Provide the [X, Y] coordinate of the cell's center where the given text is located.  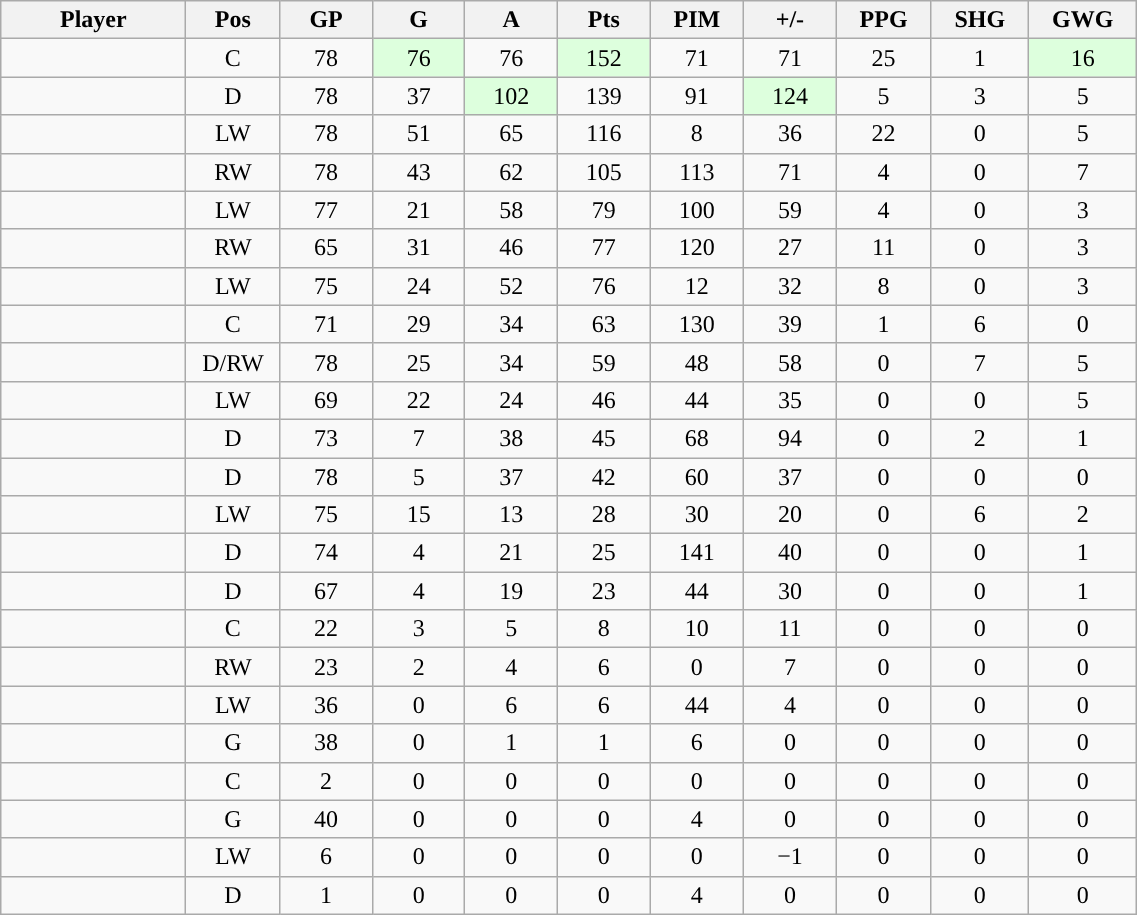
16 [1083, 58]
Pts [604, 20]
67 [326, 591]
139 [604, 96]
116 [604, 134]
31 [418, 248]
27 [790, 248]
13 [512, 515]
32 [790, 286]
120 [697, 248]
94 [790, 438]
PIM [697, 20]
45 [604, 438]
42 [604, 477]
130 [697, 324]
20 [790, 515]
152 [604, 58]
48 [697, 362]
29 [418, 324]
28 [604, 515]
+/- [790, 20]
PPG [884, 20]
19 [512, 591]
124 [790, 96]
10 [697, 629]
51 [418, 134]
113 [697, 172]
73 [326, 438]
−1 [790, 857]
D/RW [233, 362]
Pos [233, 20]
60 [697, 477]
GP [326, 20]
15 [418, 515]
Player [94, 20]
141 [697, 553]
102 [512, 96]
12 [697, 286]
68 [697, 438]
A [512, 20]
105 [604, 172]
35 [790, 400]
69 [326, 400]
39 [790, 324]
79 [604, 210]
52 [512, 286]
GWG [1083, 20]
74 [326, 553]
91 [697, 96]
62 [512, 172]
100 [697, 210]
SHG [980, 20]
43 [418, 172]
63 [604, 324]
